From the cell containing the given text, extract its center point as (X, Y) coordinate. 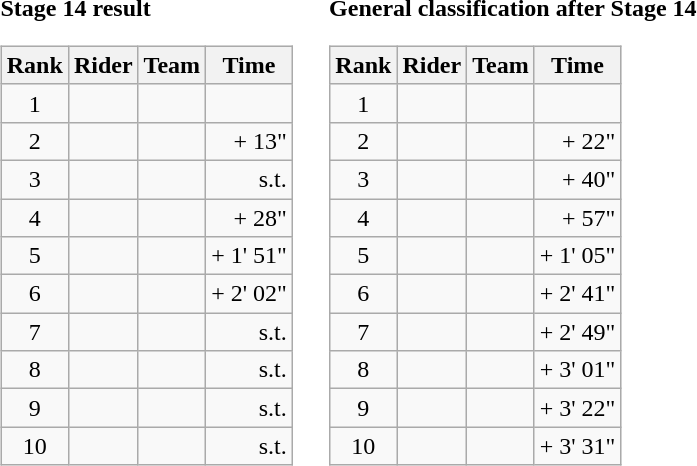
+ 3' 22" (578, 408)
+ 3' 31" (578, 446)
+ 2' 02" (250, 294)
+ 40" (578, 179)
+ 1' 51" (250, 256)
+ 2' 41" (578, 294)
+ 28" (250, 217)
+ 22" (578, 141)
+ 57" (578, 217)
+ 1' 05" (578, 256)
+ 3' 01" (578, 370)
+ 13" (250, 141)
+ 2' 49" (578, 332)
